Return the [x, y] coordinate for the center point of the cell that contains the specified text.  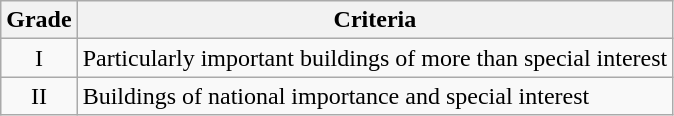
Grade [39, 20]
Particularly important buildings of more than special interest [375, 58]
Criteria [375, 20]
Buildings of national importance and special interest [375, 96]
II [39, 96]
I [39, 58]
